For the text-containing cell, return its midpoint in [X, Y] coordinate format. 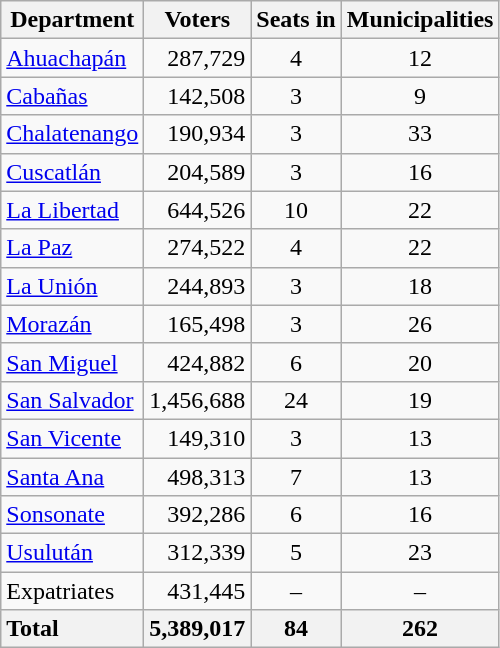
165,498 [198, 324]
Sonsonate [72, 515]
San Miguel [72, 362]
287,729 [198, 58]
Ahuachapán [72, 58]
San Salvador [72, 400]
5,389,017 [198, 629]
244,893 [198, 286]
San Vicente [72, 438]
Usulután [72, 553]
9 [420, 96]
La Paz [72, 248]
24 [296, 400]
La Libertad [72, 210]
33 [420, 134]
Santa Ana [72, 477]
18 [420, 286]
392,286 [198, 515]
498,313 [198, 477]
23 [420, 553]
Chalatenango [72, 134]
12 [420, 58]
142,508 [198, 96]
Voters [198, 20]
149,310 [198, 438]
19 [420, 400]
431,445 [198, 591]
Total [72, 629]
204,589 [198, 172]
84 [296, 629]
La Unión [72, 286]
Department [72, 20]
Cuscatlán [72, 172]
20 [420, 362]
Expatriates [72, 591]
Cabañas [72, 96]
7 [296, 477]
190,934 [198, 134]
Morazán [72, 324]
262 [420, 629]
Seats in [296, 20]
1,456,688 [198, 400]
424,882 [198, 362]
644,526 [198, 210]
Municipalities [420, 20]
10 [296, 210]
274,522 [198, 248]
312,339 [198, 553]
26 [420, 324]
5 [296, 553]
